Return the [X, Y] coordinate for the center point of the cell that contains the specified text.  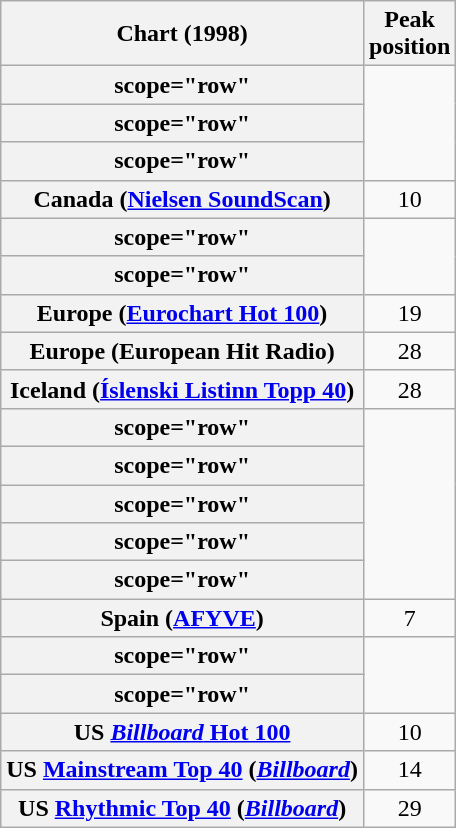
7 [409, 618]
Spain (AFYVE) [182, 618]
US Rhythmic Top 40 (Billboard) [182, 808]
Peakposition [409, 34]
US Billboard Hot 100 [182, 732]
Europe (Eurochart Hot 100) [182, 313]
29 [409, 808]
Chart (1998) [182, 34]
14 [409, 770]
Canada (Nielsen SoundScan) [182, 199]
Iceland (Íslenski Listinn Topp 40) [182, 389]
Europe (European Hit Radio) [182, 351]
US Mainstream Top 40 (Billboard) [182, 770]
19 [409, 313]
